Extract the (x, y) coordinate from the center of the cell holding the provided text.  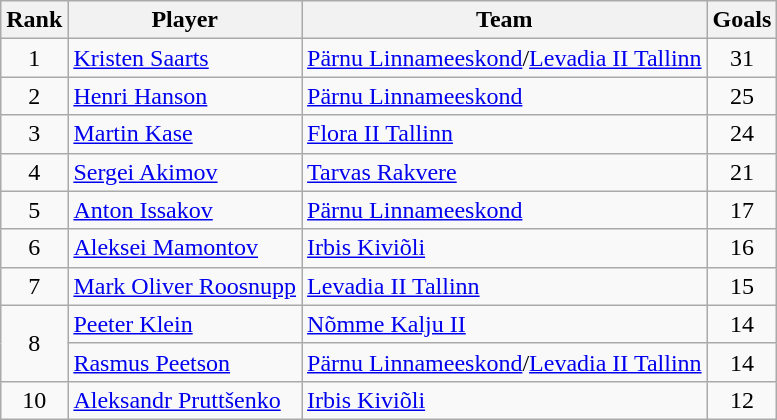
Aleksandr Pruttšenko (185, 400)
Team (505, 20)
Mark Oliver Roosnupp (185, 286)
Henri Hanson (185, 96)
Kristen Saarts (185, 58)
25 (742, 96)
Goals (742, 20)
Player (185, 20)
17 (742, 210)
1 (34, 58)
3 (34, 134)
4 (34, 172)
31 (742, 58)
Levadia II Tallinn (505, 286)
5 (34, 210)
Flora II Tallinn (505, 134)
Tarvas Rakvere (505, 172)
Sergei Akimov (185, 172)
12 (742, 400)
7 (34, 286)
21 (742, 172)
15 (742, 286)
Anton Issakov (185, 210)
Nõmme Kalju II (505, 324)
24 (742, 134)
Peeter Klein (185, 324)
Rank (34, 20)
2 (34, 96)
10 (34, 400)
Martin Kase (185, 134)
6 (34, 248)
16 (742, 248)
8 (34, 343)
Aleksei Mamontov (185, 248)
Rasmus Peetson (185, 362)
